Search for the cell housing the specified text and yield its (X, Y) center coordinate. 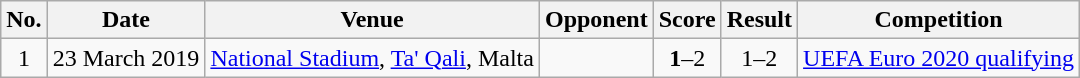
Score (687, 20)
Competition (939, 20)
Result (759, 20)
UEFA Euro 2020 qualifying (939, 58)
23 March 2019 (126, 58)
Date (126, 20)
No. (24, 20)
National Stadium, Ta' Qali, Malta (372, 58)
Venue (372, 20)
1 (24, 58)
Opponent (596, 20)
